Find where the given text appears and provide that cell's center as [X, Y] coordinate. 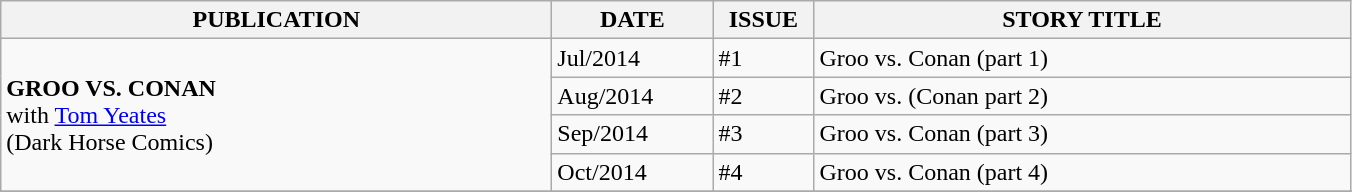
Groo vs. Conan (part 4) [1082, 172]
Sep/2014 [632, 134]
Groo vs. (Conan part 2) [1082, 96]
Oct/2014 [632, 172]
Groo vs. Conan (part 1) [1082, 58]
Aug/2014 [632, 96]
ISSUE [764, 20]
Groo vs. Conan (part 3) [1082, 134]
#2 [764, 96]
Jul/2014 [632, 58]
#3 [764, 134]
STORY TITLE [1082, 20]
DATE [632, 20]
#1 [764, 58]
#4 [764, 172]
GROO VS. CONANwith Tom Yeates(Dark Horse Comics) [276, 115]
PUBLICATION [276, 20]
